Pinpoint the cell where the given text exists, returning its (X, Y) midpoint coordinate. 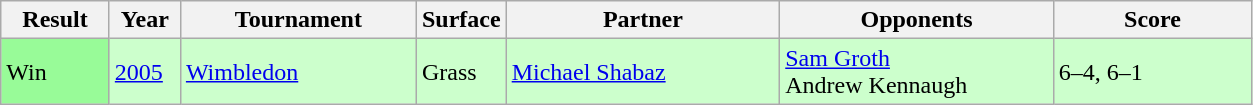
Partner (643, 20)
Grass (461, 72)
2005 (144, 72)
Michael Shabaz (643, 72)
Wimbledon (298, 72)
Tournament (298, 20)
Score (1152, 20)
Win (56, 72)
Year (144, 20)
Result (56, 20)
Surface (461, 20)
6–4, 6–1 (1152, 72)
Sam Groth Andrew Kennaugh (917, 72)
Opponents (917, 20)
